Pinpoint the cell where the given text exists, returning its [x, y] midpoint coordinate. 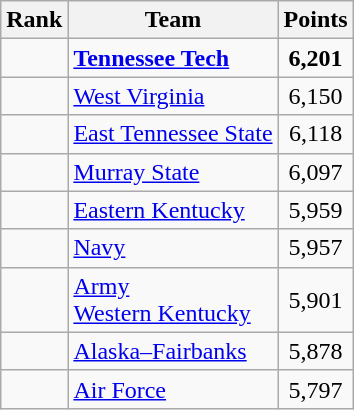
5,901 [316, 300]
Eastern Kentucky [173, 210]
Tennessee Tech [173, 58]
6,150 [316, 96]
Navy [173, 248]
East Tennessee State [173, 134]
6,118 [316, 134]
Rank [34, 20]
Murray State [173, 172]
ArmyWestern Kentucky [173, 300]
Alaska–Fairbanks [173, 351]
5,957 [316, 248]
6,097 [316, 172]
5,959 [316, 210]
Air Force [173, 389]
6,201 [316, 58]
Points [316, 20]
Team [173, 20]
5,878 [316, 351]
West Virginia [173, 96]
5,797 [316, 389]
